Determine the [x, y] coordinate at the center of the cell enclosing the given text.  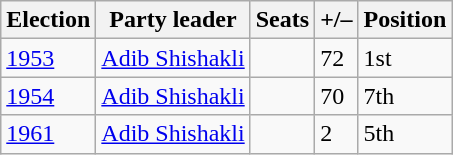
1954 [48, 96]
+/– [336, 20]
Position [405, 20]
Seats [282, 20]
2 [336, 134]
72 [336, 58]
7th [405, 96]
Election [48, 20]
1961 [48, 134]
Party leader [173, 20]
5th [405, 134]
70 [336, 96]
1st [405, 58]
1953 [48, 58]
